Find where the given text appears and provide that cell's center as [X, Y] coordinate. 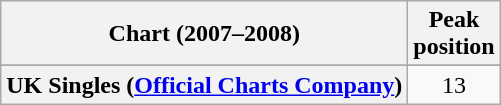
13 [454, 85]
Peakposition [454, 34]
Chart (2007–2008) [204, 34]
UK Singles (Official Charts Company) [204, 85]
